For the text-containing cell, return its midpoint in (x, y) coordinate format. 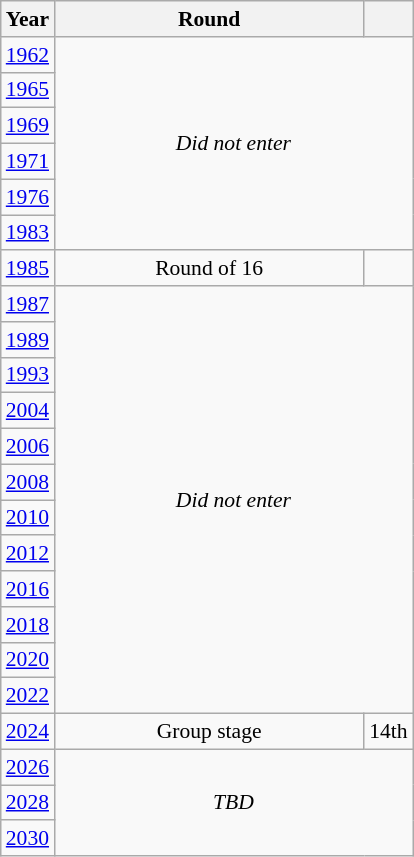
TBD (234, 802)
1962 (28, 55)
Group stage (209, 732)
1971 (28, 162)
1993 (28, 375)
Round of 16 (209, 269)
2028 (28, 803)
2018 (28, 625)
1987 (28, 304)
Round (209, 19)
2006 (28, 447)
14th (388, 732)
1965 (28, 90)
2020 (28, 660)
2030 (28, 839)
2004 (28, 411)
1983 (28, 233)
2016 (28, 589)
2010 (28, 518)
Year (28, 19)
2008 (28, 482)
1989 (28, 340)
2012 (28, 554)
1969 (28, 126)
2026 (28, 767)
1985 (28, 269)
1976 (28, 197)
2024 (28, 732)
2022 (28, 696)
